Find where the given text appears and provide that cell's center as [X, Y] coordinate. 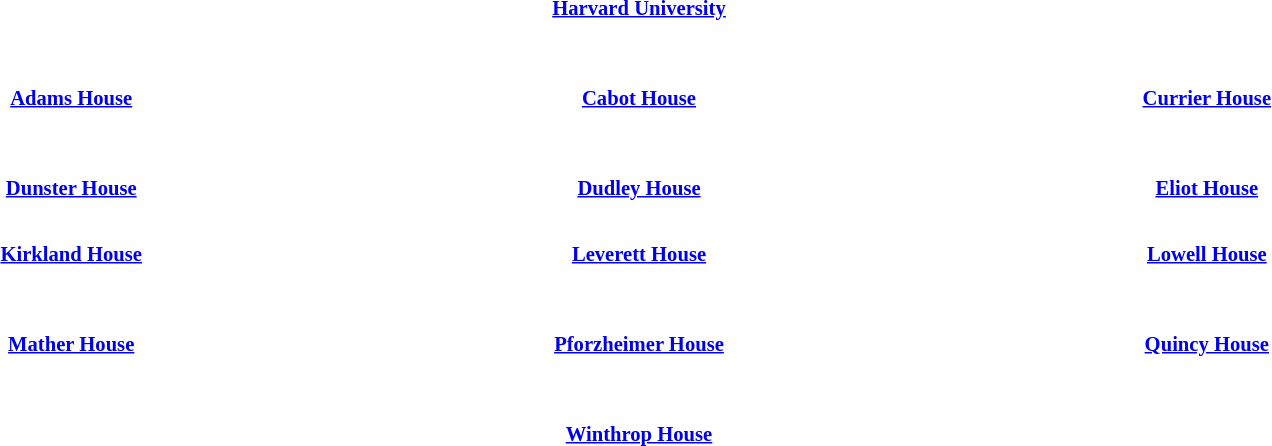
Cabot House [640, 98]
Pforzheimer House [640, 344]
Leverett House [640, 254]
Dudley House [640, 188]
